Pinpoint the cell where the given text exists, returning its [x, y] midpoint coordinate. 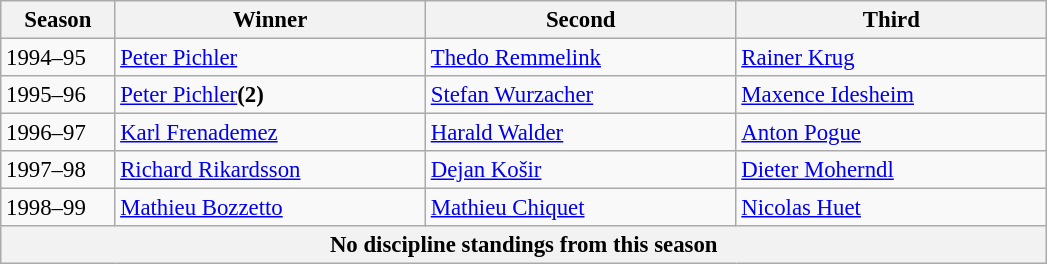
No discipline standings from this season [524, 245]
Second [580, 20]
Nicolas Huet [892, 208]
Winner [270, 20]
1998–99 [58, 208]
Maxence Idesheim [892, 95]
1994–95 [58, 58]
Stefan Wurzacher [580, 95]
1997–98 [58, 170]
Mathieu Chiquet [580, 208]
Anton Pogue [892, 133]
Dieter Moherndl [892, 170]
Harald Walder [580, 133]
Karl Frenademez [270, 133]
Rainer Krug [892, 58]
1996–97 [58, 133]
Mathieu Bozzetto [270, 208]
1995–96 [58, 95]
Season [58, 20]
Peter Pichler(2) [270, 95]
Dejan Košir [580, 170]
Third [892, 20]
Thedo Remmelink [580, 58]
Peter Pichler [270, 58]
Richard Rikardsson [270, 170]
